Find where the given text appears and provide that cell's center as (X, Y) coordinate. 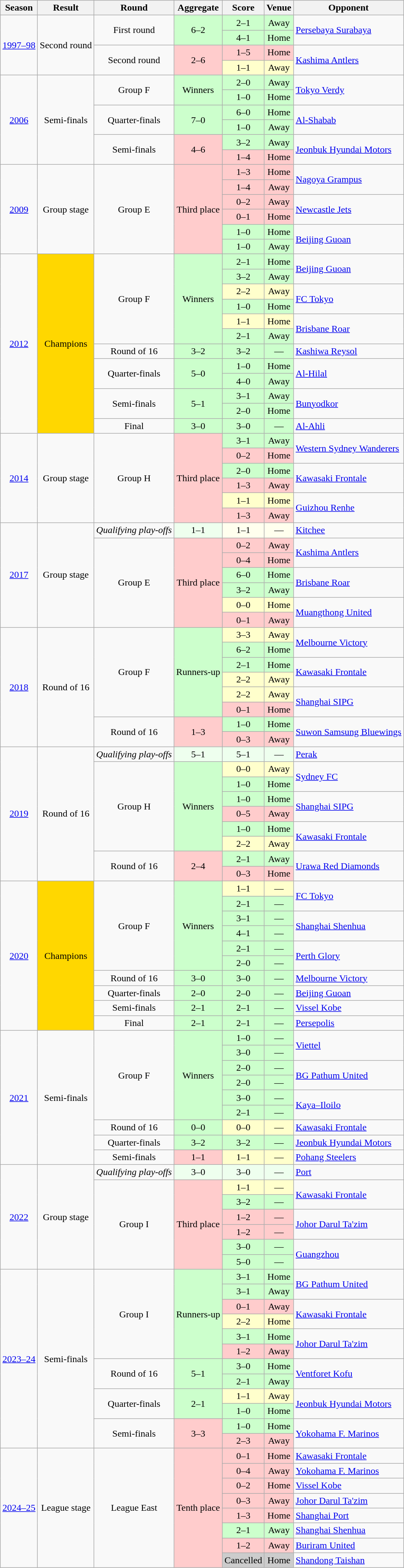
Pohang Steelers (349, 1157)
Suwon Samsung Bluewings (349, 732)
2–6 (198, 60)
4–0 (243, 381)
Guizhou Renhe (349, 508)
Aggregate (198, 8)
4–6 (198, 149)
1–5 (243, 53)
League East (134, 1508)
Muangthong United (349, 612)
Kashiwa Reysol (349, 351)
Cancelled (243, 1560)
League stage (66, 1508)
2009 (19, 209)
Venue (279, 8)
Western Sydney Wanderers (349, 448)
First round (134, 30)
Opponent (349, 8)
2–4 (198, 866)
2022 (19, 1217)
1997–98 (19, 45)
Buriram United (349, 1545)
Port (349, 1172)
2020 (19, 955)
Score (243, 8)
Al-Shabab (349, 120)
2019 (19, 814)
Al-Ahli (349, 426)
Result (66, 8)
Tokyo Verdy (349, 90)
Newcastle Jets (349, 209)
Bunyodkor (349, 403)
7–0 (198, 120)
Kaya–Iloilo (349, 1105)
Tenth place (198, 1508)
Perak (349, 754)
Guangzhou (349, 1254)
2014 (19, 478)
2024–25 (19, 1508)
Kitchee (349, 530)
Persepolis (349, 1023)
Ventforet Kofu (349, 1373)
Viettel (349, 1045)
2018 (19, 687)
Sydney FC (349, 777)
2017 (19, 575)
0–5 (243, 814)
Nagoya Grampus (349, 179)
2012 (19, 344)
2006 (19, 120)
Shanghai Port (349, 1515)
Season (19, 8)
Perth Glory (349, 956)
Round (134, 8)
Urawa Red Diamonds (349, 866)
2–3 (243, 1441)
Al-Hilal (349, 373)
Shandong Taishan (349, 1560)
2021 (19, 1097)
Persebaya Surabaya (349, 30)
2023–24 (19, 1359)
